Provide the [x, y] coordinate of the cell's center where the given text is located.  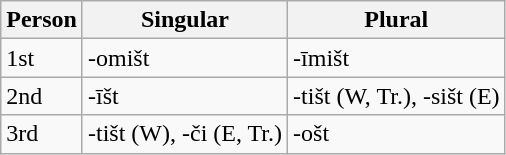
2nd [42, 96]
-omišt [184, 58]
Person [42, 20]
-īšt [184, 96]
Singular [184, 20]
-tišt (W, Tr.), -sišt (E) [397, 96]
-tišt (W), -či (E, Tr.) [184, 134]
3rd [42, 134]
-īmišt [397, 58]
-ošt [397, 134]
1st [42, 58]
Plural [397, 20]
